Provide the [X, Y] coordinate of the cell's center where the given text is located.  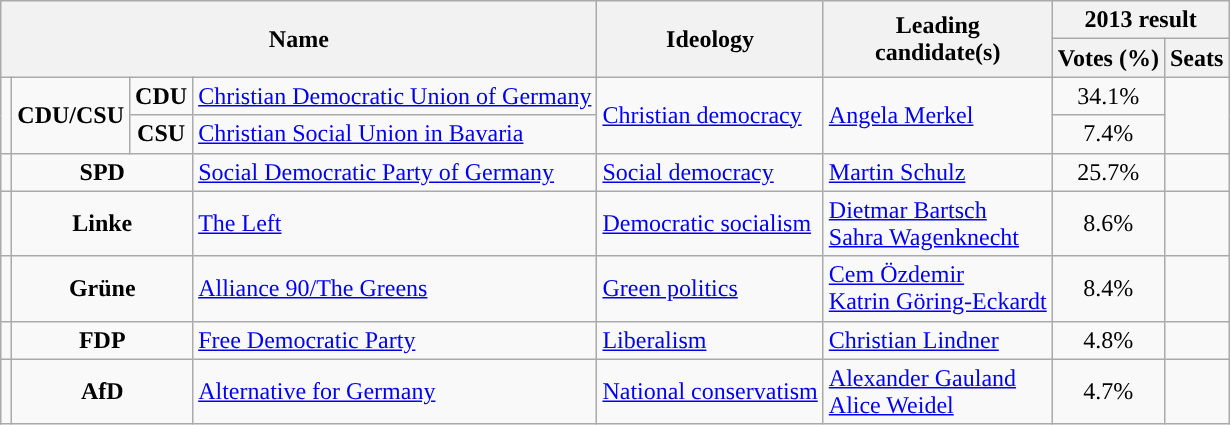
Democratic socialism [710, 224]
4.8% [1108, 340]
Social democracy [710, 172]
Linke [102, 224]
Ideology [710, 39]
Alternative for Germany [395, 392]
The Left [395, 224]
Christian Social Union in Bavaria [395, 134]
Free Democratic Party [395, 340]
Liberalism [710, 340]
Seats [1196, 58]
Christian Lindner [938, 340]
SPD [102, 172]
7.4% [1108, 134]
Social Democratic Party of Germany [395, 172]
National conservatism [710, 392]
25.7% [1108, 172]
Name [299, 39]
Alexander GaulandAlice Weidel [938, 392]
34.1% [1108, 96]
2013 result [1140, 20]
Angela Merkel [938, 115]
Grüne [102, 288]
Cem ÖzdemirKatrin Göring-Eckardt [938, 288]
Dietmar BartschSahra Wagenknecht [938, 224]
Green politics [710, 288]
Martin Schulz [938, 172]
Christian Democratic Union of Germany [395, 96]
FDP [102, 340]
8.6% [1108, 224]
Votes (%) [1108, 58]
Leadingcandidate(s) [938, 39]
4.7% [1108, 392]
Alliance 90/The Greens [395, 288]
8.4% [1108, 288]
CSU [162, 134]
Christian democracy [710, 115]
CDU [162, 96]
CDU/CSU [71, 115]
AfD [102, 392]
